Return the [x, y] coordinate for the center point of the cell that contains the specified text.  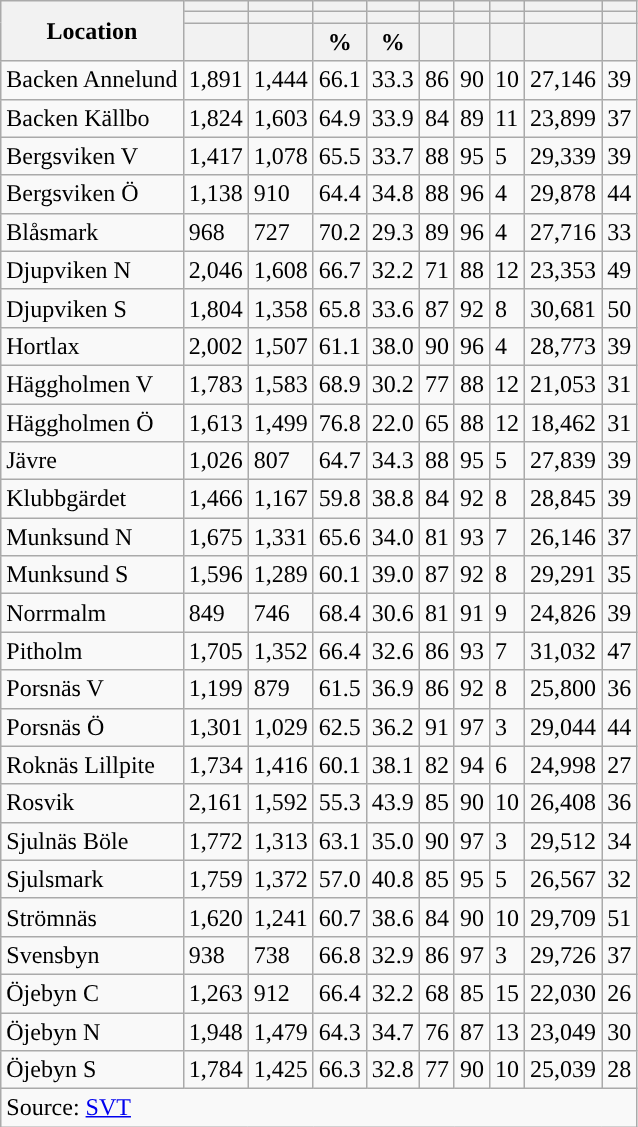
738 [280, 955]
1,804 [216, 308]
32.6 [392, 651]
Strömnäs [92, 917]
64.3 [340, 1031]
Jävre [92, 461]
34 [620, 841]
64.4 [340, 194]
30.2 [392, 384]
1,824 [216, 118]
Porsnäs V [92, 689]
47 [620, 651]
1,263 [216, 993]
Blåsmark [92, 232]
2,161 [216, 803]
1,784 [216, 1070]
30,681 [564, 308]
727 [280, 232]
1,583 [280, 384]
1,331 [280, 537]
32 [620, 879]
1,352 [280, 651]
1,675 [216, 537]
71 [436, 270]
38.6 [392, 917]
Porsnäs Ö [92, 727]
1,592 [280, 803]
34.3 [392, 461]
Source: SVT [319, 1108]
Norrmalm [92, 613]
1,948 [216, 1031]
33.3 [392, 80]
Rosvik [92, 803]
1,466 [216, 499]
36.2 [392, 727]
21,053 [564, 384]
38.1 [392, 765]
Bergsviken Ö [92, 194]
1,358 [280, 308]
1,241 [280, 917]
68.9 [340, 384]
32.9 [392, 955]
33.6 [392, 308]
27 [620, 765]
65.5 [340, 156]
26,408 [564, 803]
1,167 [280, 499]
64.9 [340, 118]
25,039 [564, 1070]
51 [620, 917]
1,499 [280, 423]
38.0 [392, 346]
2,002 [216, 346]
1,620 [216, 917]
29,291 [564, 575]
Location [92, 31]
39.0 [392, 575]
849 [216, 613]
807 [280, 461]
29,339 [564, 156]
55.3 [340, 803]
1,772 [216, 841]
29,044 [564, 727]
76.8 [340, 423]
Backen Annelund [92, 80]
13 [506, 1031]
66.7 [340, 270]
24,826 [564, 613]
Djupviken S [92, 308]
68.4 [340, 613]
1,705 [216, 651]
Djupviken N [92, 270]
Backen Källbo [92, 118]
23,899 [564, 118]
26 [620, 993]
22.0 [392, 423]
23,353 [564, 270]
Munksund N [92, 537]
1,301 [216, 727]
912 [280, 993]
27,839 [564, 461]
Sjulsmark [92, 879]
28 [620, 1070]
49 [620, 270]
1,425 [280, 1070]
33 [620, 232]
1,199 [216, 689]
Svensbyn [92, 955]
31,032 [564, 651]
1,596 [216, 575]
59.8 [340, 499]
35 [620, 575]
Klubbgärdet [92, 499]
Hortlax [92, 346]
29.3 [392, 232]
68 [436, 993]
1,026 [216, 461]
61.5 [340, 689]
65.6 [340, 537]
70.2 [340, 232]
29,726 [564, 955]
6 [506, 765]
1,313 [280, 841]
910 [280, 194]
18,462 [564, 423]
23,049 [564, 1031]
1,479 [280, 1031]
938 [216, 955]
Munksund S [92, 575]
1,507 [280, 346]
66.3 [340, 1070]
33.7 [392, 156]
35.0 [392, 841]
38.8 [392, 499]
64.7 [340, 461]
1,759 [216, 879]
Pitholm [92, 651]
Öjebyn N [92, 1031]
1,372 [280, 879]
34.0 [392, 537]
1,603 [280, 118]
36.9 [392, 689]
1,734 [216, 765]
27,716 [564, 232]
32.8 [392, 1070]
1,138 [216, 194]
33.9 [392, 118]
27,146 [564, 80]
1,417 [216, 156]
82 [436, 765]
34.8 [392, 194]
40.8 [392, 879]
Bergsviken V [92, 156]
26,146 [564, 537]
34.7 [392, 1031]
Häggholmen Ö [92, 423]
25,800 [564, 689]
1,783 [216, 384]
879 [280, 689]
65.8 [340, 308]
28,773 [564, 346]
43.9 [392, 803]
76 [436, 1031]
1,608 [280, 270]
26,567 [564, 879]
1,891 [216, 80]
29,878 [564, 194]
50 [620, 308]
28,845 [564, 499]
Roknäs Lillpite [92, 765]
94 [472, 765]
57.0 [340, 879]
61.1 [340, 346]
30 [620, 1031]
30.6 [392, 613]
1,444 [280, 80]
60.7 [340, 917]
22,030 [564, 993]
1,613 [216, 423]
746 [280, 613]
2,046 [216, 270]
968 [216, 232]
Öjebyn C [92, 993]
1,289 [280, 575]
29,512 [564, 841]
1,416 [280, 765]
29,709 [564, 917]
9 [506, 613]
Häggholmen V [92, 384]
63.1 [340, 841]
66.1 [340, 80]
1,078 [280, 156]
1,029 [280, 727]
Öjebyn S [92, 1070]
11 [506, 118]
65 [436, 423]
Sjulnäs Böle [92, 841]
15 [506, 993]
24,998 [564, 765]
62.5 [340, 727]
66.8 [340, 955]
